Identify which cell holds the provided text, then report its (X, Y) central coordinate. 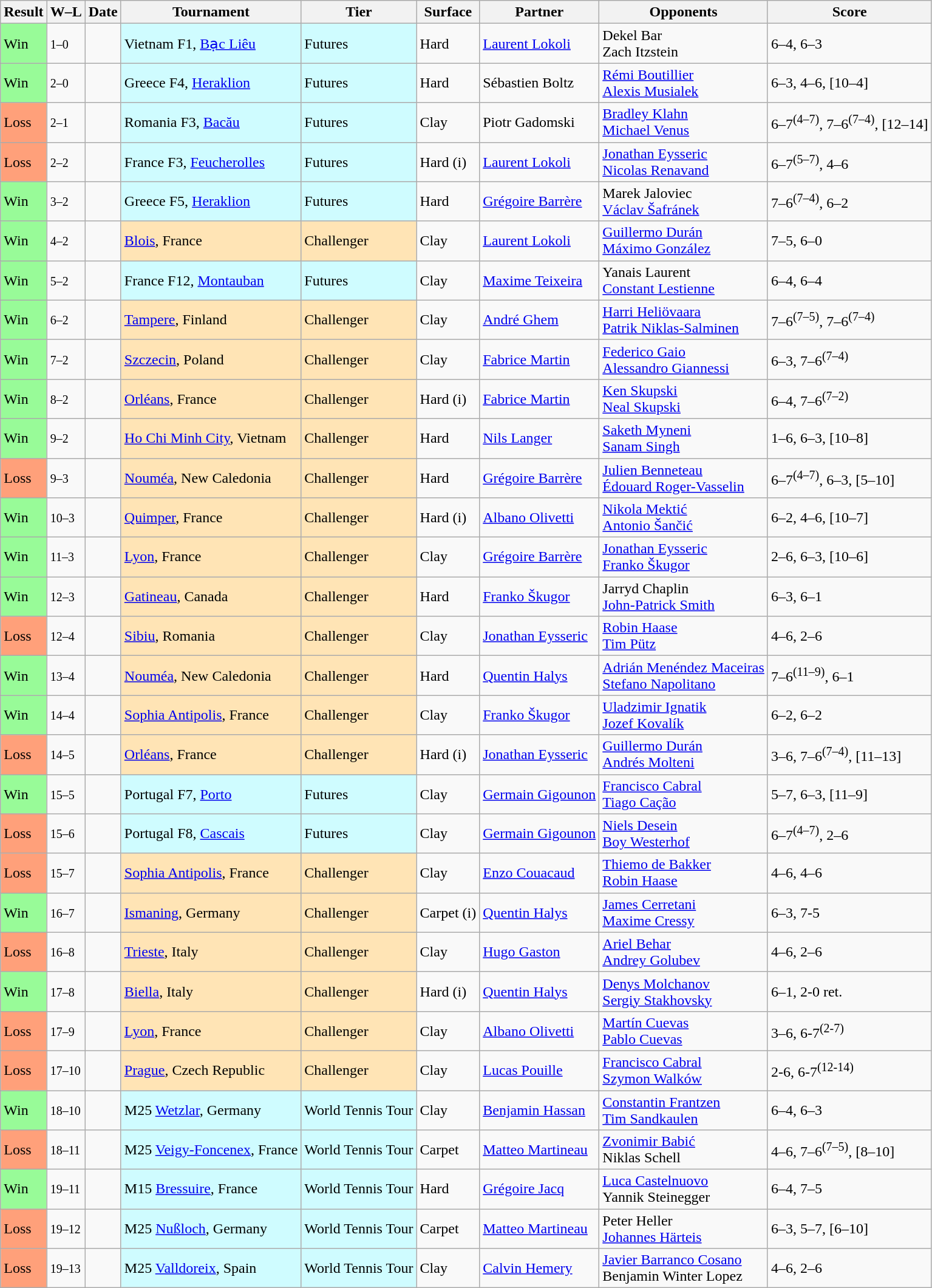
Piotr Gadomski (539, 123)
Grégoire Jacq (539, 1189)
Marek Jaloviec Václav Šafránek (684, 202)
Guillermo Durán Máximo González (684, 240)
Sibiu, Romania (211, 636)
Vietnam F1, Bạc Liêu (211, 44)
17–10 (66, 1070)
Francisco Cabral Szymon Walków (684, 1070)
14–5 (66, 754)
Uladzimir Ignatik Jozef Kovalík (684, 715)
15–5 (66, 794)
14–4 (66, 715)
Szczecin, Poland (211, 359)
Dekel Bar Zach Itzstein (684, 44)
James Cerretani Maxime Cressy (684, 912)
Gatineau, Canada (211, 596)
6–7(4–7), 2–6 (849, 833)
Benjamin Hassan (539, 1110)
4–6, 7–6(7–5), [8–10] (849, 1150)
Greece F5, Heraklion (211, 202)
Saketh Myneni Sanam Singh (684, 438)
1–0 (66, 44)
7–6(7–5), 7–6(7–4) (849, 319)
6–3, 7–6(7–4) (849, 359)
12–3 (66, 596)
6–7(5–7), 4–6 (849, 162)
Denys Molchanov Sergiy Stakhovsky (684, 991)
M25 Nußloch, Germany (211, 1229)
Guillermo Durán Andrés Molteni (684, 754)
18–11 (66, 1150)
Biella, Italy (211, 991)
2–0 (66, 83)
17–8 (66, 991)
6–3, 5–7, [6–10] (849, 1229)
André Ghem (539, 319)
Ariel Behar Andrey Golubev (684, 952)
19–13 (66, 1268)
Zvonimir Babić Niklas Schell (684, 1150)
15–7 (66, 873)
6–2 (66, 319)
19–12 (66, 1229)
Tournament (211, 12)
Thiemo de Bakker Robin Haase (684, 873)
Ken Skupski Neal Skupski (684, 398)
Score (849, 12)
3–6, 7–6(7–4), [11–13] (849, 754)
6–3, 4–6, [10–4] (849, 83)
Portugal F8, Cascais (211, 833)
Portugal F7, Porto (211, 794)
Ho Chi Minh City, Vietnam (211, 438)
Date (103, 12)
Martín Cuevas Pablo Cuevas (684, 1031)
Result (24, 12)
9–2 (66, 438)
Constantin Frantzen Tim Sandkaulen (684, 1110)
2–2 (66, 162)
7–2 (66, 359)
Robin Haase Tim Pütz (684, 636)
18–10 (66, 1110)
5–2 (66, 281)
6–1, 2-0 ret. (849, 991)
13–4 (66, 675)
Peter Heller Johannes Härteis (684, 1229)
16–7 (66, 912)
Julien Benneteau Édouard Roger-Vasselin (684, 477)
6–7(4–7), 6–3, [5–10] (849, 477)
Luca Castelnuovo Yannik Steinegger (684, 1189)
6–4, 6–4 (849, 281)
9–3 (66, 477)
2–1 (66, 123)
4–6, 4–6 (849, 873)
Tier (359, 12)
2-6, 6-7(12-14) (849, 1070)
Enzo Couacaud (539, 873)
7–6(7–4), 6–2 (849, 202)
Harri Heliövaara Patrik Niklas-Salminen (684, 319)
7–5, 6–0 (849, 240)
Niels Desein Boy Westerhof (684, 833)
Quimper, France (211, 517)
Bradley Klahn Michael Venus (684, 123)
5–7, 6–3, [11–9] (849, 794)
Adrián Menéndez Maceiras Stefano Napolitano (684, 675)
Surface (448, 12)
M25 Valldoreix, Spain (211, 1268)
M25 Wetzlar, Germany (211, 1110)
Carpet (i) (448, 912)
8–2 (66, 398)
Jonathan Eysseric Nicolas Renavand (684, 162)
6–3, 7-5 (849, 912)
Sébastien Boltz (539, 83)
Greece F4, Heraklion (211, 83)
Javier Barranco Cosano Benjamin Winter Lopez (684, 1268)
6–4, 7–6(7–2) (849, 398)
7–6(11–9), 6–1 (849, 675)
Prague, Czech Republic (211, 1070)
Rémi Boutillier Alexis Musialek (684, 83)
6–4, 7–5 (849, 1189)
Hugo Gaston (539, 952)
Jonathan Eysseric Franko Škugor (684, 557)
Yanais Laurent Constant Lestienne (684, 281)
6–2, 6–2 (849, 715)
11–3 (66, 557)
6–7(4–7), 7–6(7–4), [12–14] (849, 123)
M25 Veigy-Foncenex, France (211, 1150)
15–6 (66, 833)
Francisco Cabral Tiago Cação (684, 794)
10–3 (66, 517)
17–9 (66, 1031)
Romania F3, Bacău (211, 123)
3–6, 6-7(2-7) (849, 1031)
W–L (66, 12)
Maxime Teixeira (539, 281)
12–4 (66, 636)
Calvin Hemery (539, 1268)
1–6, 6–3, [10–8] (849, 438)
Ismaning, Germany (211, 912)
6–3, 6–1 (849, 596)
Tampere, Finland (211, 319)
Lucas Pouille (539, 1070)
Opponents (684, 12)
2–6, 6–3, [10–6] (849, 557)
19–11 (66, 1189)
3–2 (66, 202)
6–2, 4–6, [10–7] (849, 517)
Nils Langer (539, 438)
France F3, Feucherolles (211, 162)
16–8 (66, 952)
4–2 (66, 240)
Partner (539, 12)
Trieste, Italy (211, 952)
Blois, France (211, 240)
M15 Bressuire, France (211, 1189)
Nikola Mektić Antonio Šančić (684, 517)
France F12, Montauban (211, 281)
Jarryd Chaplin John-Patrick Smith (684, 596)
Federico Gaio Alessandro Giannessi (684, 359)
